From the cell containing the given text, extract its center point as (x, y) coordinate. 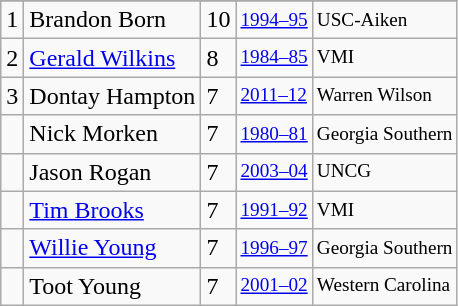
Brandon Born (112, 20)
10 (218, 20)
2011–12 (274, 96)
Western Carolina (384, 286)
Nick Morken (112, 134)
Toot Young (112, 286)
Gerald Wilkins (112, 58)
USC-Aiken (384, 20)
Dontay Hampton (112, 96)
1984–85 (274, 58)
1 (12, 20)
1991–92 (274, 210)
2003–04 (274, 172)
Tim Brooks (112, 210)
2001–02 (274, 286)
3 (12, 96)
1996–97 (274, 248)
2 (12, 58)
Jason Rogan (112, 172)
8 (218, 58)
Warren Wilson (384, 96)
1994–95 (274, 20)
Willie Young (112, 248)
1980–81 (274, 134)
UNCG (384, 172)
